Output the (X, Y) coordinate of the center of the cell containing the given text.  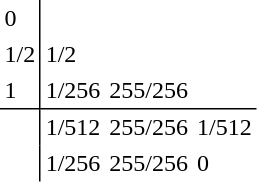
1 (20, 91)
